Return the [x, y] coordinate for the center point of the cell that contains the specified text.  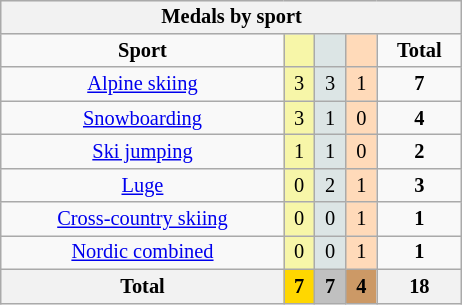
Sport [142, 51]
Ski jumping [142, 152]
Luge [142, 185]
Alpine skiing [142, 84]
Medals by sport [231, 17]
18 [420, 286]
Cross-country skiing [142, 219]
Nordic combined [142, 253]
Snowboarding [142, 118]
